For the text-containing cell, return its midpoint in [x, y] coordinate format. 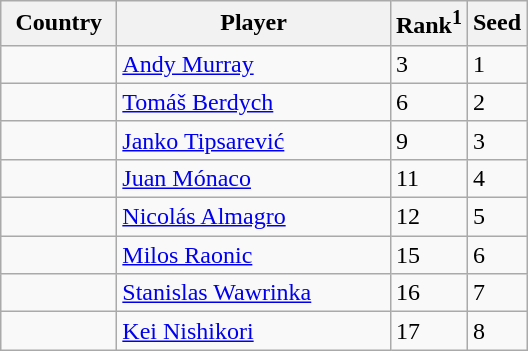
4 [496, 178]
Player [254, 24]
Kei Nishikori [254, 331]
Rank1 [428, 24]
9 [428, 140]
16 [428, 293]
15 [428, 255]
Andy Murray [254, 64]
Janko Tipsarević [254, 140]
Milos Raonic [254, 255]
12 [428, 217]
8 [496, 331]
2 [496, 102]
Juan Mónaco [254, 178]
Nicolás Almagro [254, 217]
17 [428, 331]
Tomáš Berdych [254, 102]
11 [428, 178]
1 [496, 64]
5 [496, 217]
Stanislas Wawrinka [254, 293]
Country [59, 24]
Seed [496, 24]
7 [496, 293]
